Provide the (X, Y) coordinate of the cell's center where the given text is located.  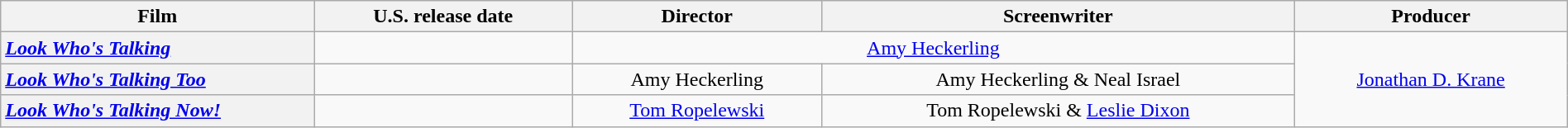
Jonathan D. Krane (1431, 79)
Producer (1431, 17)
Look Who's Talking Now! (157, 111)
Director (697, 17)
Tom Ropelewski & Leslie Dixon (1059, 111)
U.S. release date (443, 17)
Amy Heckerling & Neal Israel (1059, 79)
Look Who's Talking (157, 48)
Tom Ropelewski (697, 111)
Look Who's Talking Too (157, 79)
Screenwriter (1059, 17)
Film (157, 17)
